Return the [x, y] coordinate for the center point of the cell that contains the specified text.  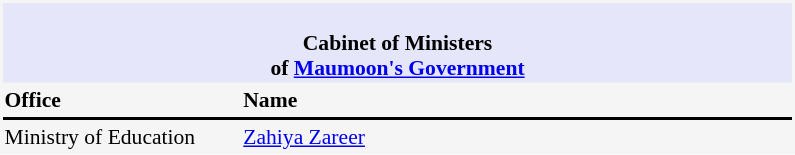
Ministry of Education [121, 137]
Name [517, 100]
Zahiya Zareer [517, 137]
Office [121, 100]
Cabinet of Ministersof Maumoon's Government [398, 43]
